Pinpoint the cell where the given text exists, returning its [X, Y] midpoint coordinate. 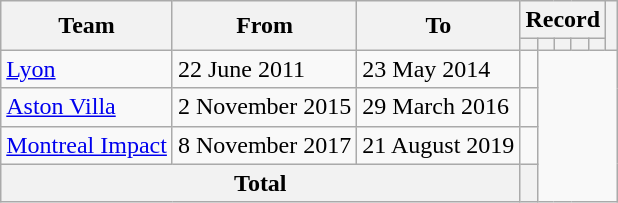
Lyon [87, 69]
8 November 2017 [264, 145]
Montreal Impact [87, 145]
21 August 2019 [438, 145]
From [264, 26]
To [438, 26]
Aston Villa [87, 107]
2 November 2015 [264, 107]
22 June 2011 [264, 69]
Team [87, 26]
Total [260, 183]
23 May 2014 [438, 69]
29 March 2016 [438, 107]
Record [563, 20]
